Find where the given text appears and provide that cell's center as [x, y] coordinate. 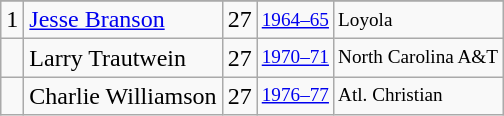
Charlie Williamson [123, 96]
Larry Trautwein [123, 58]
1 [12, 20]
Loyola [418, 20]
Atl. Christian [418, 96]
Jesse Branson [123, 20]
1964–65 [295, 20]
1970–71 [295, 58]
North Carolina A&T [418, 58]
1976–77 [295, 96]
